Provide the (X, Y) coordinate of the cell's center where the given text is located.  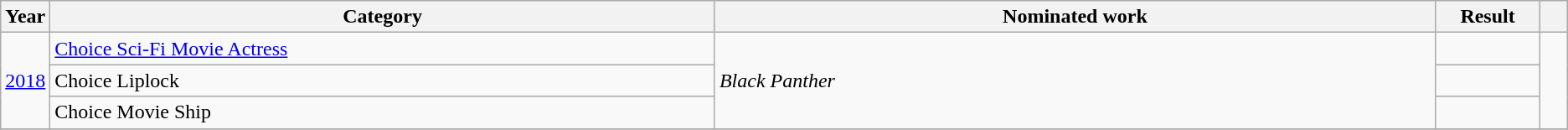
Choice Liplock (383, 81)
2018 (25, 81)
Result (1488, 17)
Choice Movie Ship (383, 112)
Choice Sci-Fi Movie Actress (383, 49)
Nominated work (1075, 17)
Category (383, 17)
Black Panther (1075, 81)
Year (25, 17)
